Detect which cell encompasses the target text, then output its [X, Y] center coordinate. 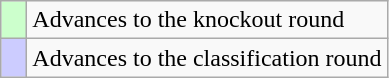
Advances to the classification round [207, 58]
Advances to the knockout round [207, 20]
